Capture the cell that displays the provided text and extract its (X, Y) central coordinate. 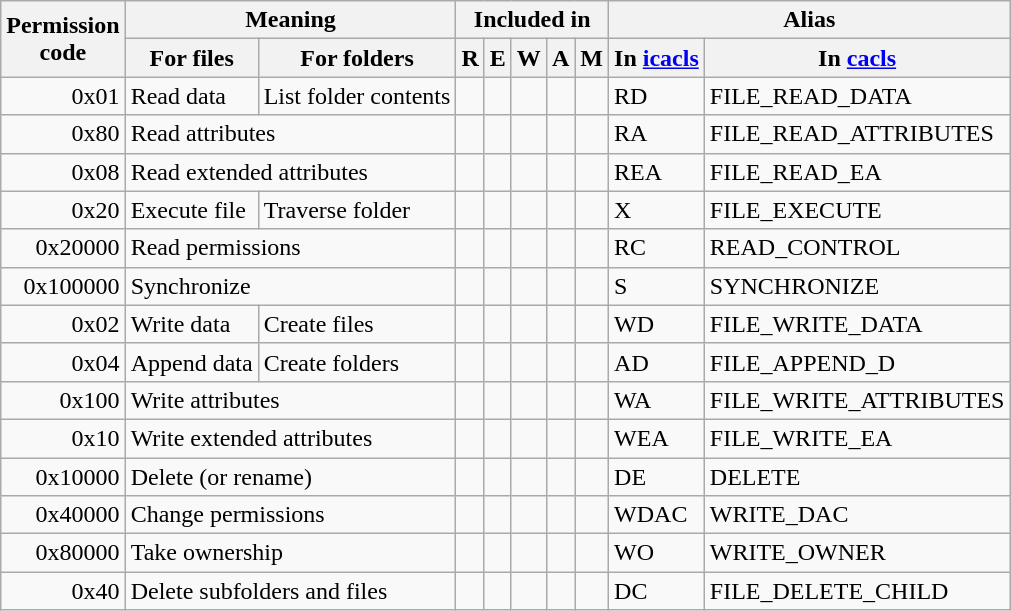
Meaning (290, 20)
DELETE (857, 477)
Alias (810, 20)
0x04 (63, 362)
Synchronize (290, 286)
In icacls (657, 58)
WA (657, 400)
FILE_READ_DATA (857, 96)
Traverse folder (357, 210)
Create files (357, 324)
A (560, 58)
FILE_EXECUTE (857, 210)
R (470, 58)
Read permissions (290, 248)
WO (657, 553)
Read attributes (290, 134)
FILE_READ_ATTRIBUTES (857, 134)
WDAC (657, 515)
RA (657, 134)
0x10000 (63, 477)
0x08 (63, 172)
READ_CONTROL (857, 248)
FILE_READ_EA (857, 172)
WRITE_OWNER (857, 553)
WRITE_DAC (857, 515)
W (528, 58)
Delete subfolders and files (290, 591)
Take ownership (290, 553)
X (657, 210)
Read extended attributes (290, 172)
0x100 (63, 400)
WEA (657, 438)
SYNCHRONIZE (857, 286)
S (657, 286)
0x20000 (63, 248)
0x01 (63, 96)
0x80000 (63, 553)
REA (657, 172)
Delete (or rename) (290, 477)
Execute file (192, 210)
0x100000 (63, 286)
FILE_WRITE_DATA (857, 324)
Permissioncode (63, 39)
Change permissions (290, 515)
WD (657, 324)
DC (657, 591)
0x02 (63, 324)
0x80 (63, 134)
FILE_WRITE_ATTRIBUTES (857, 400)
Write attributes (290, 400)
Create folders (357, 362)
FILE_APPEND_D (857, 362)
Write data (192, 324)
FILE_WRITE_EA (857, 438)
FILE_DELETE_CHILD (857, 591)
Included in (532, 20)
0x20 (63, 210)
For files (192, 58)
For folders (357, 58)
AD (657, 362)
RC (657, 248)
List folder contents (357, 96)
In cacls (857, 58)
DE (657, 477)
0x10 (63, 438)
0x40000 (63, 515)
RD (657, 96)
0x40 (63, 591)
Write extended attributes (290, 438)
M (592, 58)
Append data (192, 362)
E (498, 58)
Read data (192, 96)
